Return (X, Y) of the center of cell containing provided text 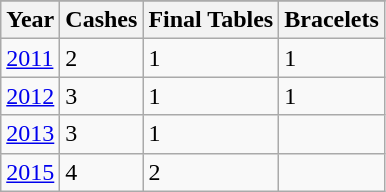
Bracelets (332, 20)
2015 (30, 172)
4 (102, 172)
Year (30, 20)
Cashes (102, 20)
2011 (30, 58)
2012 (30, 96)
2013 (30, 134)
Final Tables (211, 20)
